From the cell containing the given text, extract its center point as [X, Y] coordinate. 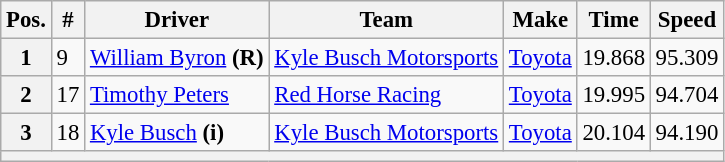
Make [541, 20]
Red Horse Racing [386, 95]
20.104 [614, 133]
1 [26, 58]
Pos. [26, 20]
95.309 [686, 58]
Time [614, 20]
# [68, 20]
19.995 [614, 95]
William Byron (R) [177, 58]
94.190 [686, 133]
3 [26, 133]
19.868 [614, 58]
94.704 [686, 95]
Team [386, 20]
Kyle Busch (i) [177, 133]
17 [68, 95]
Speed [686, 20]
2 [26, 95]
18 [68, 133]
Timothy Peters [177, 95]
Driver [177, 20]
9 [68, 58]
